Capture the cell that displays the provided text and extract its (X, Y) central coordinate. 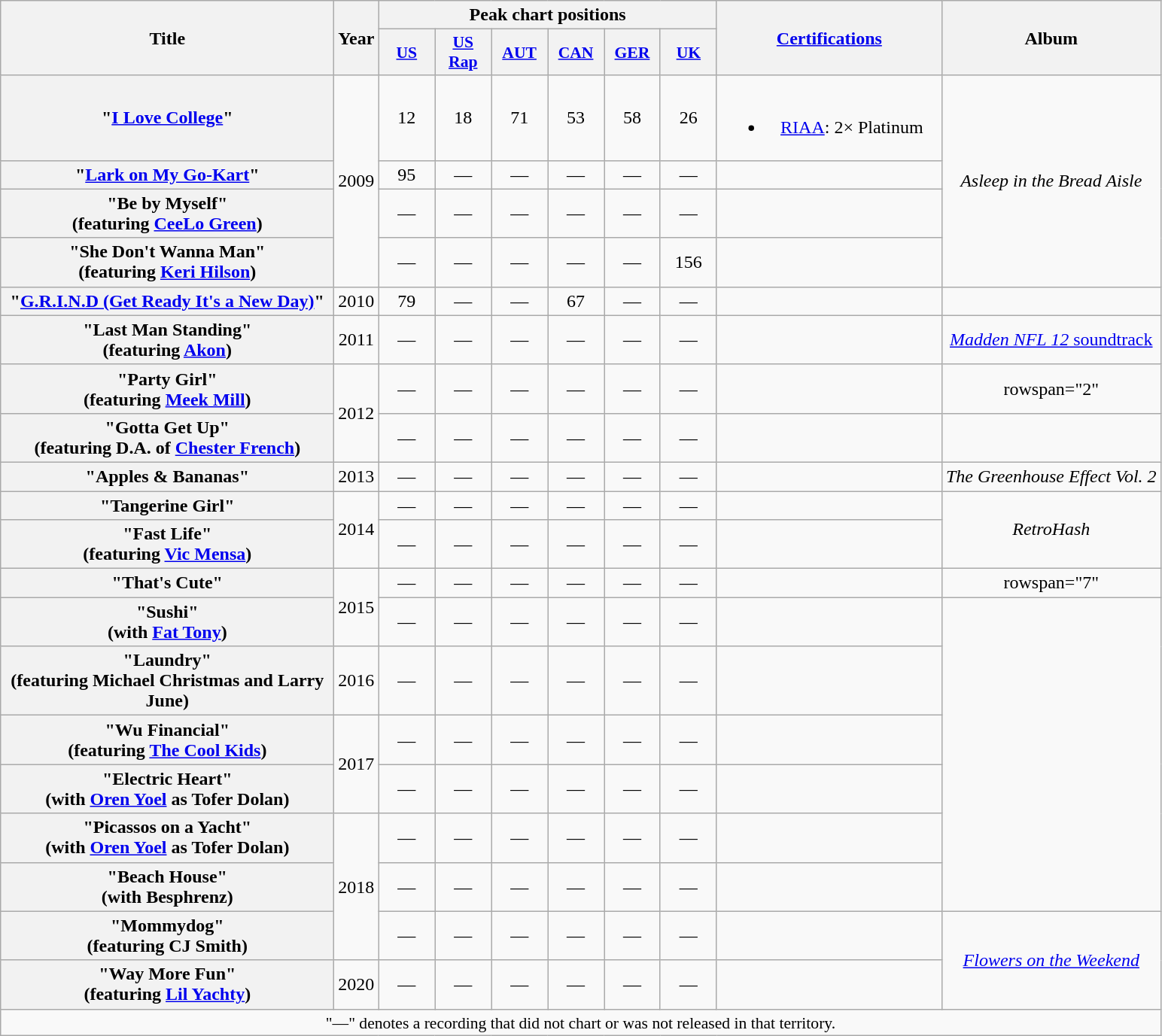
AUT (519, 53)
"Last Man Standing"(featuring Akon) (167, 340)
"Lark on My Go-Kart" (167, 175)
12 (406, 117)
"Gotta Get Up"(featuring D.A. of Chester French) (167, 438)
"G.R.I.N.D (Get Ready It's a New Day)" (167, 301)
"Fast Life"(featuring Vic Mensa) (167, 545)
RIAA: 2× Platinum (829, 117)
"That's Cute" (167, 583)
Year (357, 38)
2018 (357, 886)
95 (406, 175)
Madden NFL 12 soundtrack (1051, 340)
2011 (357, 340)
"Laundry"(featuring Michael Christmas and Larry June) (167, 681)
"I Love College" (167, 117)
rowspan="7" (1051, 583)
26 (688, 117)
2015 (357, 608)
2013 (357, 476)
58 (632, 117)
Flowers on the Weekend (1051, 960)
156 (688, 262)
2014 (357, 530)
GER (632, 53)
The Greenhouse Effect Vol. 2 (1051, 476)
"Wu Financial"(featuring The Cool Kids) (167, 740)
Certifications (829, 38)
"Apples & Bananas" (167, 476)
53 (576, 117)
"Be by Myself"(featuring CeeLo Green) (167, 214)
UK (688, 53)
USRap (464, 53)
"Picassos on a Yacht"(with Oren Yoel as Tofer Dolan) (167, 838)
2010 (357, 301)
"Party Girl"(featuring Meek Mill) (167, 388)
79 (406, 301)
2009 (357, 181)
"Beach House"(with Besphrenz) (167, 886)
2017 (357, 764)
71 (519, 117)
2012 (357, 413)
rowspan="2" (1051, 388)
"Sushi"(with Fat Tony) (167, 621)
US (406, 53)
RetroHash (1051, 530)
"Way More Fun"(featuring Lil Yachty) (167, 984)
"Electric Heart"(with Oren Yoel as Tofer Dolan) (167, 788)
Peak chart positions (548, 15)
2020 (357, 984)
"—" denotes a recording that did not chart or was not released in that territory. (581, 1022)
67 (576, 301)
2016 (357, 681)
Title (167, 38)
"Mommydog"(featuring CJ Smith) (167, 936)
Asleep in the Bread Aisle (1051, 181)
"Tangerine Girl" (167, 505)
CAN (576, 53)
Album (1051, 38)
"She Don't Wanna Man"(featuring Keri Hilson) (167, 262)
18 (464, 117)
